Search for the cell housing the specified text and yield its (x, y) center coordinate. 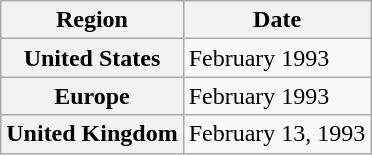
Europe (92, 96)
February 13, 1993 (277, 134)
Date (277, 20)
United States (92, 58)
United Kingdom (92, 134)
Region (92, 20)
